Capture the cell that displays the provided text and extract its [x, y] central coordinate. 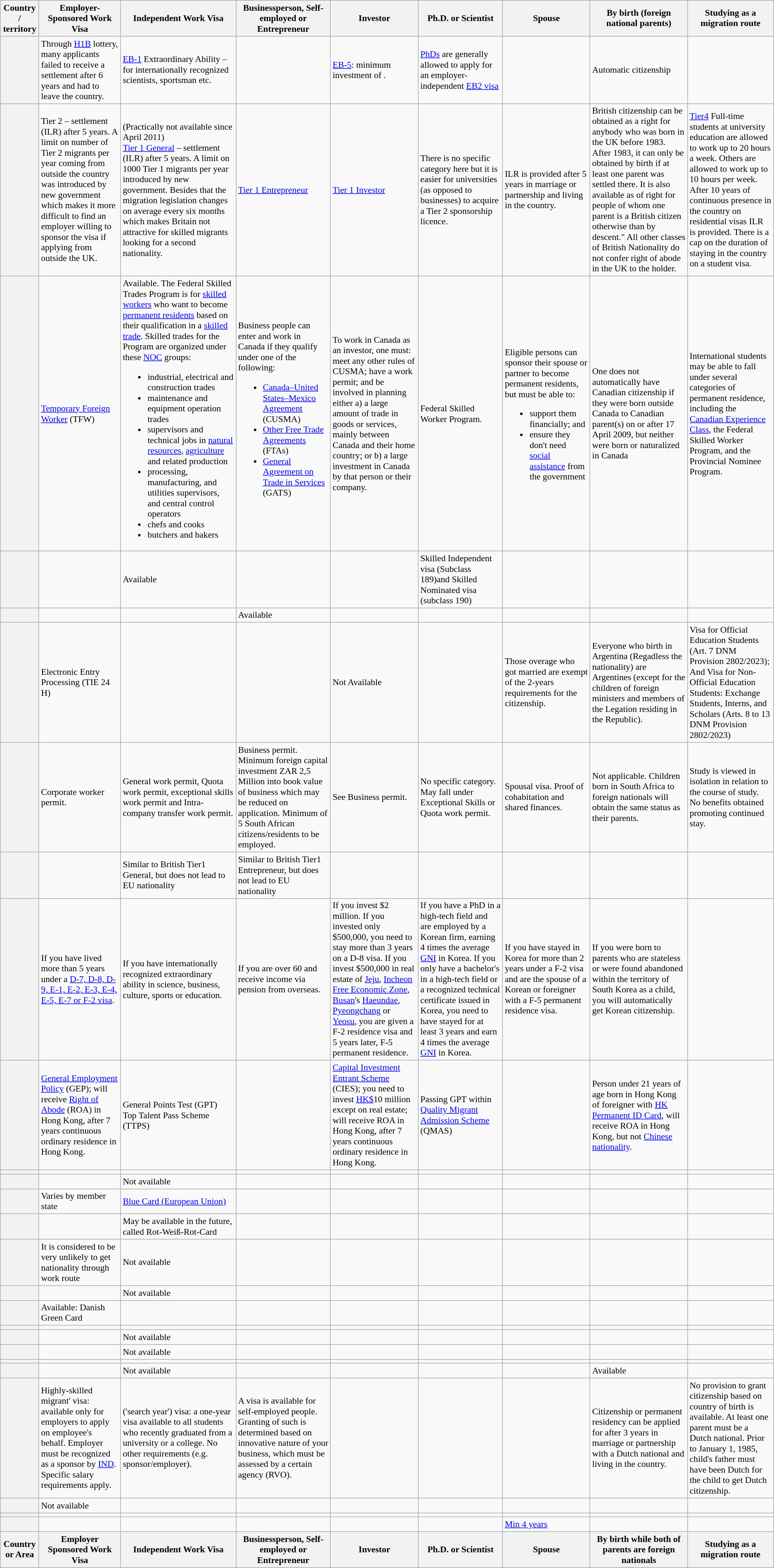
Corporate worker permit. [80, 797]
Federal Skilled Worker Program. [461, 414]
It is considered to be very unlikely to get nationality through work route [80, 1262]
EB-5: minimum investment of . [375, 70]
Tier 1 Entrepreneur [283, 190]
If you have internationally recognized extraordinary ability in science, business, culture, sports or education. [178, 980]
Country / territory [20, 18]
If you have stayed in Korea for more than 2 years under a F-2 visa and are the spouse of a Korean or foreigner with a F-5 permanent residence visa. [547, 980]
Similar to British Tier1 General, but does not lead to EU nationality [178, 875]
Employer Sponsored Work Visa [80, 1549]
By birth while both of parents are foreign nationals [639, 1549]
General Employment Policy (GEP); will receive Right of Abode (ROA) in Hong Kong, after 7 years continuous ordinary residence in Hong Kong. [80, 1115]
Spousal visa. Proof of cohabitation and shared finances. [547, 797]
No specific category. May fall under Exceptional Skills or Quota work permit. [461, 797]
Person under 21 years of age born in Hong Kong of foreigner with HK Permanent ID Card, will receive ROA in Hong Kong, but not Chinese nationality. [639, 1115]
Country or Area [20, 1549]
Passing GPT within Quality Migrant Admission Scheme (QMAS) [461, 1115]
Citizenship or permanent residency can be applied for after 3 years in marriage or partnership with a Dutch national and living in the country. [639, 1438]
Automatic citizenship [639, 70]
EB-1 Extraordinary Ability – for internationally recognized scientists, sportsman etc. [178, 70]
Similar to British Tier1 Entrepreneur, but does not lead to EU nationality [283, 875]
If you are over 60 and receive income via pension from overseas. [283, 980]
Electronic Entry Processing (TIE 24 H) [80, 683]
See Business permit. [375, 797]
There is no specific category here but it is easier for universities (as opposed to businesses) to acquire a Tier 2 sponsorship licence. [461, 190]
By birth (foreign national parents) [639, 18]
Blue Card (European Union) [178, 1202]
Varies by member state [80, 1202]
Temporary Foreign Worker (TFW) [80, 414]
Tier 1 Investor [375, 190]
Not applicable. Children born in South Africa to foreign nationals will obtain the same status as their parents. [639, 797]
Not Available [375, 683]
May be available in the future, called Rot-Weiß-Rot-Card [178, 1226]
Those overage who got married are exempt of the 2-years requirements for the citizenship. [547, 683]
Available: Danish Green Card [80, 1313]
Min 4 years [547, 1525]
General Points Test (GPT)Top Talent Pass Scheme (TTPS) [178, 1115]
If you have lived more than 5 years under a D-7, D-8, D-9, E-1, E-2, E-3, E-4, E-5, E-7 or F-2 visa. [80, 980]
Study is viewed in isolation in relation to the course of study. No benefits obtained promoting continued stay. [730, 797]
Employer-Sponsored Work Visa [80, 18]
Skilled Independent visa (Subclass 189)and Skilled Nominated visa (subclass 190) [461, 579]
ILR is provided after 5 years in marriage or partnership and living in the country. [547, 190]
General work permit, Quota work permit, exceptional skills work permit and Intra-company transfer work permit. [178, 797]
PhDs are generally allowed to apply for an employer-independent EB2 visa [461, 70]
Through H1B lottery, many applicants failed to receive a settlement after 6 years and had to leave the country. [80, 70]
